From the cell containing the given text, extract its center point as [X, Y] coordinate. 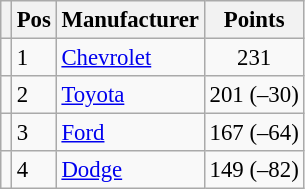
Ford [130, 133]
201 (–30) [254, 95]
2 [34, 95]
Pos [34, 20]
4 [34, 170]
Toyota [130, 95]
231 [254, 58]
167 (–64) [254, 133]
1 [34, 58]
3 [34, 133]
Chevrolet [130, 58]
Points [254, 20]
Dodge [130, 170]
Manufacturer [130, 20]
149 (–82) [254, 170]
